For the text-containing cell, return its midpoint in (x, y) coordinate format. 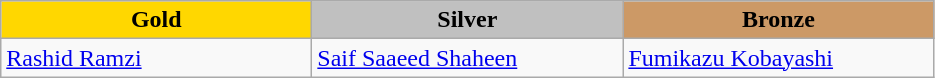
Bronze (778, 20)
Silver (468, 20)
Gold (156, 20)
Saif Saaeed Shaheen (468, 58)
Rashid Ramzi (156, 58)
Fumikazu Kobayashi (778, 58)
